Locate the cell with the specified text and output its (x, y) center coordinate. 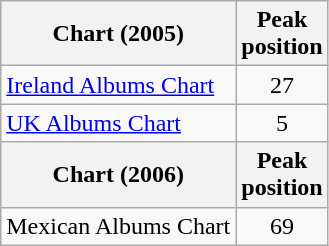
5 (282, 123)
Ireland Albums Chart (118, 85)
UK Albums Chart (118, 123)
Mexican Albums Chart (118, 226)
Chart (2006) (118, 174)
27 (282, 85)
69 (282, 226)
Chart (2005) (118, 34)
